Pinpoint the cell where the given text exists, returning its (X, Y) midpoint coordinate. 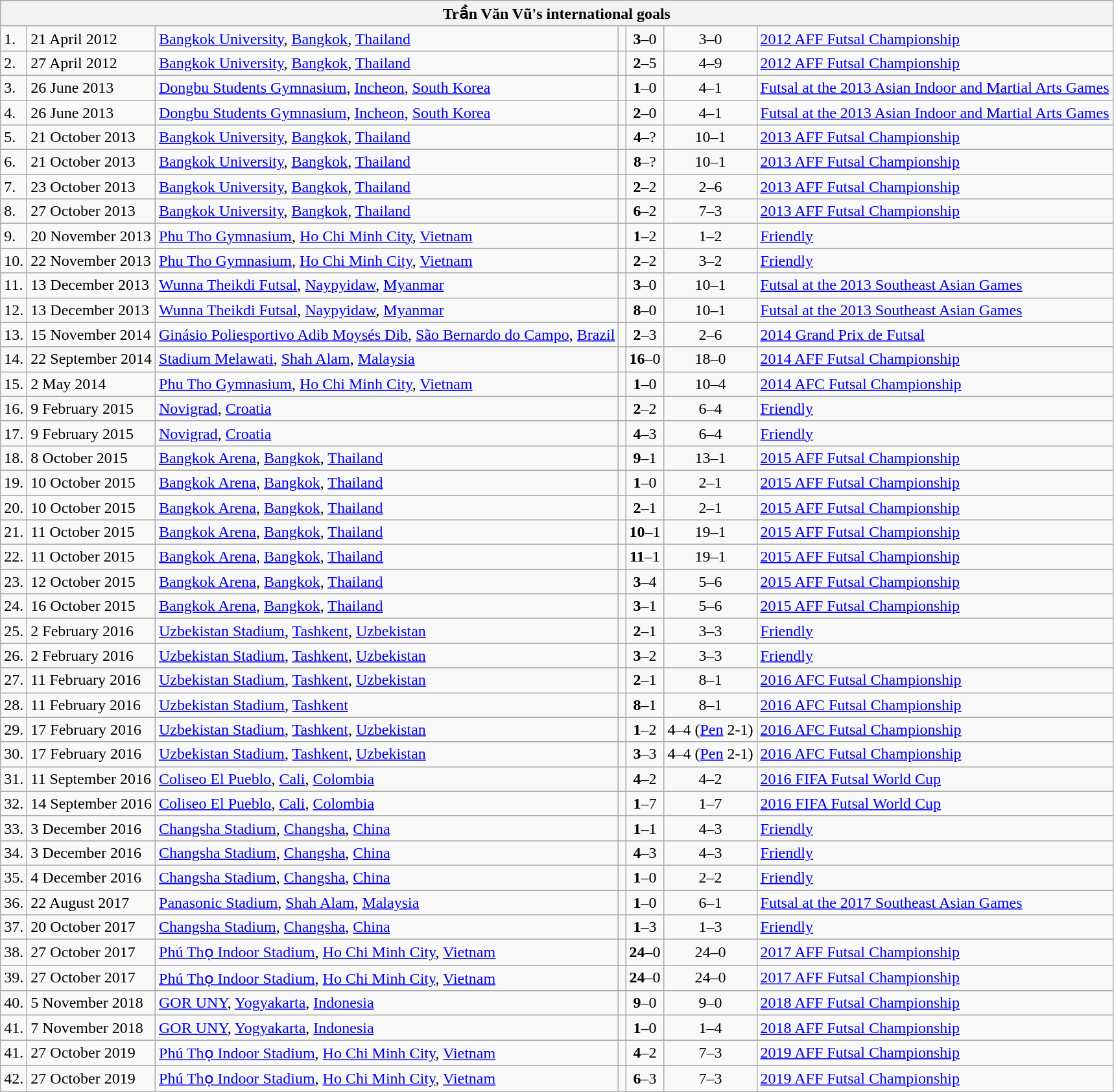
9–1 (645, 458)
32. (14, 803)
12. (14, 310)
39. (14, 978)
12 October 2015 (91, 582)
7 November 2018 (91, 1028)
4 December 2016 (91, 877)
2–3 (645, 335)
10. (14, 261)
8–0 (645, 310)
2 May 2014 (91, 384)
Panasonic Stadium, Shah Alam, Malaysia (387, 902)
16–0 (645, 359)
22 November 2013 (91, 261)
25. (14, 631)
10–4 (711, 384)
23. (14, 582)
22. (14, 557)
Futsal at the 2017 Southeast Asian Games (935, 902)
20 October 2017 (91, 927)
38. (14, 953)
Ginásio Poliesportivo Adib Moysés Dib, São Bernardo do Campo, Brazil (387, 335)
21 April 2012 (91, 38)
18. (14, 458)
37. (14, 927)
22 August 2017 (91, 902)
Trần Văn Vũ's international goals (556, 14)
4–? (645, 137)
1–4 (711, 1028)
20. (14, 508)
13–1 (711, 458)
28. (14, 705)
18–0 (711, 359)
24. (14, 606)
42. (14, 1078)
Uzbekistan Stadium, Tashkent (387, 705)
3. (14, 88)
Stadium Melawati, Shah Alam, Malaysia (387, 359)
26. (14, 656)
11 September 2016 (91, 779)
15 November 2014 (91, 335)
23 October 2013 (91, 187)
31. (14, 779)
20 November 2013 (91, 236)
8 October 2015 (91, 458)
11–1 (645, 557)
17. (14, 433)
9. (14, 236)
1–1 (645, 828)
21. (14, 532)
6–2 (645, 211)
2–0 (645, 112)
8–? (645, 162)
6. (14, 162)
8. (14, 211)
27 April 2012 (91, 63)
2014 AFF Futsal Championship (935, 359)
14 September 2016 (91, 803)
5 November 2018 (91, 1003)
19. (14, 482)
34. (14, 853)
29. (14, 730)
2014 AFC Futsal Championship (935, 384)
13. (14, 335)
11. (14, 285)
33. (14, 828)
27. (14, 680)
16 October 2015 (91, 606)
2–5 (645, 63)
2014 Grand Prix de Futsal (935, 335)
16. (14, 409)
35. (14, 877)
1. (14, 38)
4. (14, 112)
6–3 (645, 1078)
6–1 (711, 902)
3–4 (645, 582)
30. (14, 754)
2. (14, 63)
40. (14, 1003)
3–1 (645, 606)
5. (14, 137)
22 September 2014 (91, 359)
27 October 2013 (91, 211)
7. (14, 187)
36. (14, 902)
4–9 (711, 63)
14. (14, 359)
15. (14, 384)
